From the cell containing the given text, extract its center point as [X, Y] coordinate. 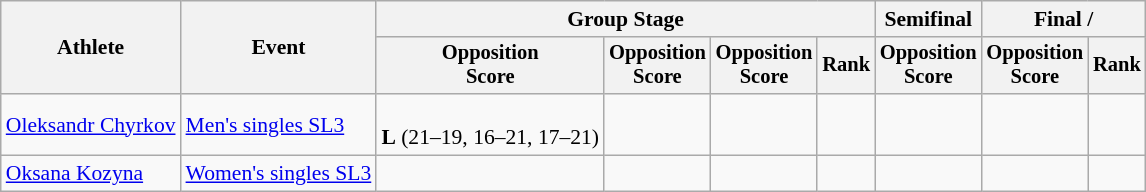
Event [279, 48]
Oksana Kozyna [91, 174]
Athlete [91, 48]
Semifinal [928, 19]
L (21–19, 16–21, 17–21) [490, 124]
Group Stage [626, 19]
Final / [1063, 19]
Oleksandr Chyrkov [91, 124]
Men's singles SL3 [279, 124]
Women's singles SL3 [279, 174]
